Return [x, y] of the center of cell containing provided text 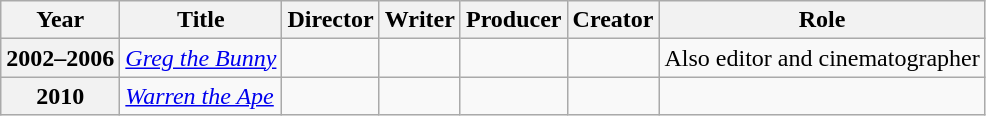
Writer [420, 20]
Also editor and cinematographer [822, 58]
Greg the Bunny [201, 58]
Warren the Ape [201, 96]
Producer [514, 20]
2002–2006 [60, 58]
Year [60, 20]
2010 [60, 96]
Director [330, 20]
Title [201, 20]
Creator [613, 20]
Role [822, 20]
